Return the (X, Y) coordinate for the center point of the cell that contains the specified text.  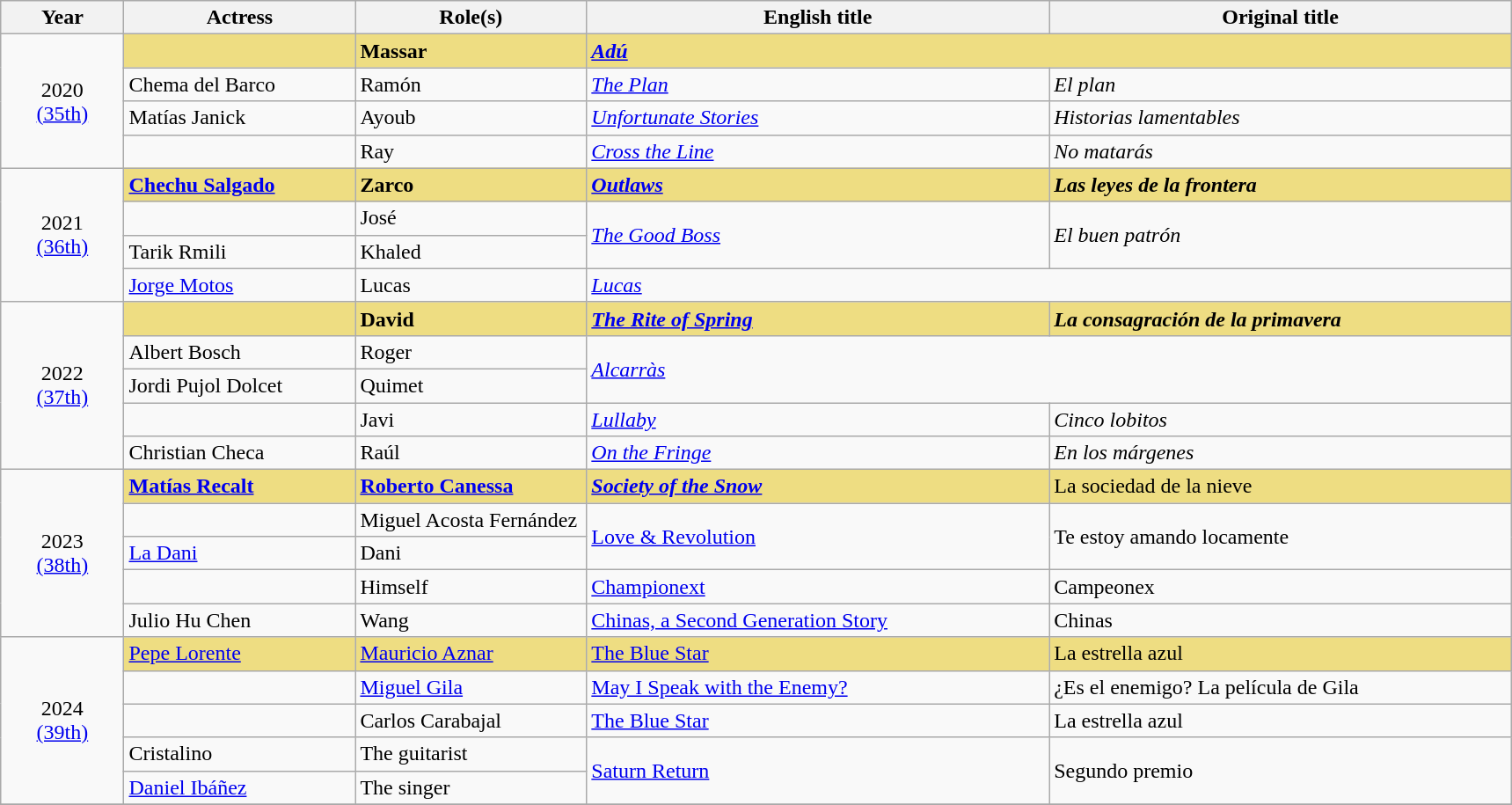
La sociedad de la nieve (1281, 487)
Actress (239, 18)
Himself (471, 587)
Julio Hu Chen (239, 620)
Ramón (471, 84)
Miguel Acosta Fernández (471, 520)
Tarik Rmili (239, 252)
Segundo premio (1281, 771)
Carlos Carabajal (471, 721)
David (471, 318)
Matías Recalt (239, 487)
The guitarist (471, 754)
Chinas (1281, 620)
Raúl (471, 453)
Ayoub (471, 118)
2024(39th) (62, 721)
Mauricio Aznar (471, 654)
The singer (471, 787)
Jorge Motos (239, 285)
Christian Checa (239, 453)
Role(s) (471, 18)
2022(37th) (62, 385)
Saturn Return (818, 771)
Miguel Gila (471, 687)
Society of the Snow (818, 487)
Outlaws (818, 185)
Campeonex (1281, 587)
No matarás (1281, 151)
Adú (1049, 51)
Year (62, 18)
La consagración de la primavera (1281, 318)
2023(38th) (62, 553)
Khaled (471, 252)
El buen patrón (1281, 235)
José (471, 218)
Pepe Lorente (239, 654)
Chechu Salgado (239, 185)
2021(36th) (62, 235)
Cristalino (239, 754)
Cross the Line (818, 151)
The Plan (818, 84)
The Rite of Spring (818, 318)
Unfortunate Stories (818, 118)
Te estoy amando locamente (1281, 537)
Historias lamentables (1281, 118)
Zarco (471, 185)
Quimet (471, 385)
2020(35th) (62, 101)
Love & Revolution (818, 537)
Matías Janick (239, 118)
Lullaby (818, 420)
Roger (471, 352)
En los márgenes (1281, 453)
Alcarràs (1049, 369)
Las leyes de la frontera (1281, 185)
Chema del Barco (239, 84)
Roberto Canessa (471, 487)
Massar (471, 51)
Albert Bosch (239, 352)
May I Speak with the Enemy? (818, 687)
La Dani (239, 553)
Championext (818, 587)
Cinco lobitos (1281, 420)
English title (818, 18)
Jordi Pujol Dolcet (239, 385)
On the Fringe (818, 453)
The Good Boss (818, 235)
Wang (471, 620)
El plan (1281, 84)
Javi (471, 420)
Dani (471, 553)
¿Es el enemigo? La película de Gila (1281, 687)
Ray (471, 151)
Daniel Ibáñez (239, 787)
Original title (1281, 18)
Chinas, a Second Generation Story (818, 620)
